Find where the given text appears and provide that cell's center as (x, y) coordinate. 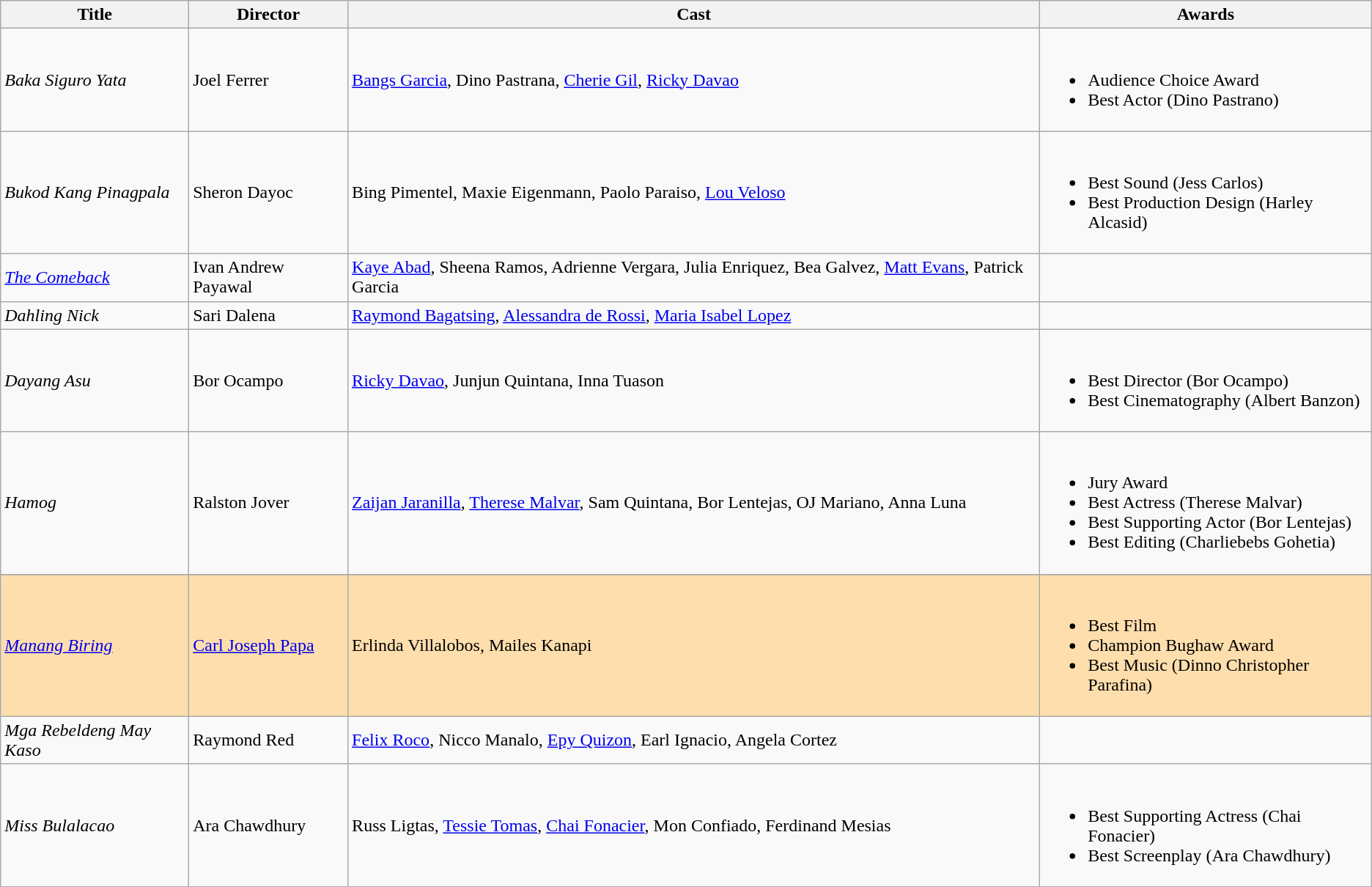
Raymond Red (268, 740)
Cast (694, 15)
Bor Ocampo (268, 380)
Dayang Asu (95, 380)
Title (95, 15)
Best FilmChampion Bughaw AwardBest Music (Dinno Christopher Parafina) (1206, 645)
Ivan Andrew Payawal (268, 277)
Felix Roco, Nicco Manalo, Epy Quizon, Earl Ignacio, Angela Cortez (694, 740)
Bing Pimentel, Maxie Eigenmann, Paolo Paraiso, Lou Veloso (694, 192)
Awards (1206, 15)
The Comeback (95, 277)
Bukod Kang Pinagpala (95, 192)
Director (268, 15)
Raymond Bagatsing, Alessandra de Rossi, Maria Isabel Lopez (694, 315)
Sheron Dayoc (268, 192)
Dahling Nick (95, 315)
Baka Siguro Yata (95, 80)
Kaye Abad, Sheena Ramos, Adrienne Vergara, Julia Enriquez, Bea Galvez, Matt Evans, Patrick Garcia (694, 277)
Best Supporting Actress (Chai Fonacier)Best Screenplay (Ara Chawdhury) (1206, 825)
Bangs Garcia, Dino Pastrana, Cherie Gil, Ricky Davao (694, 80)
Best Sound (Jess Carlos)Best Production Design (Harley Alcasid) (1206, 192)
Mga Rebeldeng May Kaso (95, 740)
Hamog (95, 503)
Russ Ligtas, Tessie Tomas, Chai Fonacier, Mon Confiado, Ferdinand Mesias (694, 825)
Best Director (Bor Ocampo)Best Cinematography (Albert Banzon) (1206, 380)
Erlinda Villalobos, Mailes Kanapi (694, 645)
Manang Biring (95, 645)
Carl Joseph Papa (268, 645)
Miss Bulalacao (95, 825)
Sari Dalena (268, 315)
Jury AwardBest Actress (Therese Malvar)Best Supporting Actor (Bor Lentejas)Best Editing (Charliebebs Gohetia) (1206, 503)
Ara Chawdhury (268, 825)
Joel Ferrer (268, 80)
Audience Choice AwardBest Actor (Dino Pastrano) (1206, 80)
Ricky Davao, Junjun Quintana, Inna Tuason (694, 380)
Zaijan Jaranilla, Therese Malvar, Sam Quintana, Bor Lentejas, OJ Mariano, Anna Luna (694, 503)
Ralston Jover (268, 503)
